Find where the given text appears and provide that cell's center as [X, Y] coordinate. 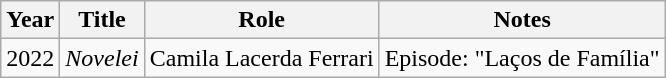
Novelei [102, 58]
Title [102, 20]
2022 [30, 58]
Role [262, 20]
Episode: "Laços de Família" [522, 58]
Year [30, 20]
Camila Lacerda Ferrari [262, 58]
Notes [522, 20]
